From the cell containing the given text, extract its center point as (X, Y) coordinate. 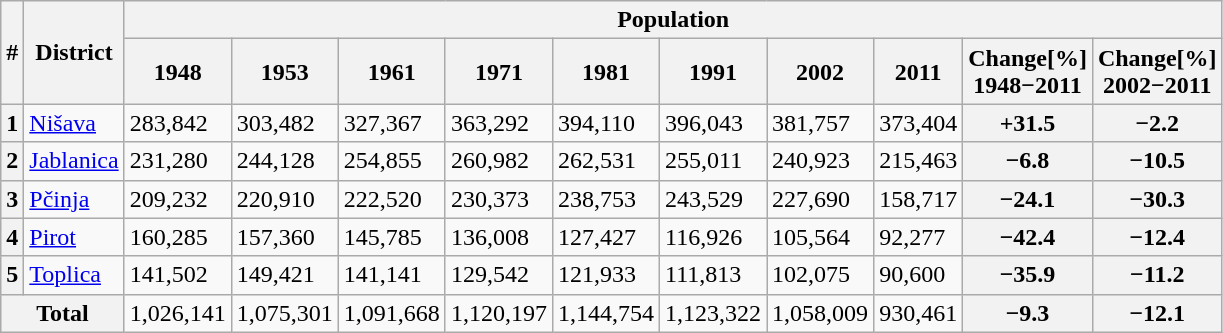
105,564 (820, 237)
−11.2 (1157, 275)
327,367 (392, 123)
209,232 (178, 199)
Jablanica (74, 161)
Change[%]1948−2011 (1028, 72)
−24.1 (1028, 199)
141,502 (178, 275)
−9.3 (1028, 313)
1961 (392, 72)
Pčinja (74, 199)
363,292 (498, 123)
394,110 (606, 123)
3 (12, 199)
Toplica (74, 275)
1,075,301 (284, 313)
District (74, 52)
930,461 (918, 313)
5 (12, 275)
121,933 (606, 275)
4 (12, 237)
244,128 (284, 161)
254,855 (392, 161)
262,531 (606, 161)
2011 (918, 72)
−12.4 (1157, 237)
Change[%]2002−2011 (1157, 72)
+31.5 (1028, 123)
# (12, 52)
1953 (284, 72)
260,982 (498, 161)
Nišava (74, 123)
240,923 (820, 161)
−42.4 (1028, 237)
−35.9 (1028, 275)
141,141 (392, 275)
Total (62, 313)
−2.2 (1157, 123)
−10.5 (1157, 161)
Pirot (74, 237)
2002 (820, 72)
238,753 (606, 199)
255,011 (712, 161)
1991 (712, 72)
127,427 (606, 237)
1,091,668 (392, 313)
158,717 (918, 199)
1948 (178, 72)
231,280 (178, 161)
396,043 (712, 123)
303,482 (284, 123)
227,690 (820, 199)
102,075 (820, 275)
160,285 (178, 237)
222,520 (392, 199)
111,813 (712, 275)
129,542 (498, 275)
381,757 (820, 123)
220,910 (284, 199)
230,373 (498, 199)
1,120,197 (498, 313)
2 (12, 161)
1,026,141 (178, 313)
116,926 (712, 237)
149,421 (284, 275)
157,360 (284, 237)
215,463 (918, 161)
Population (673, 20)
1,123,322 (712, 313)
283,842 (178, 123)
92,277 (918, 237)
1,144,754 (606, 313)
243,529 (712, 199)
−30.3 (1157, 199)
145,785 (392, 237)
1971 (498, 72)
136,008 (498, 237)
−12.1 (1157, 313)
90,600 (918, 275)
1 (12, 123)
373,404 (918, 123)
1981 (606, 72)
−6.8 (1028, 161)
1,058,009 (820, 313)
